Return (X, Y) of the center of cell containing provided text 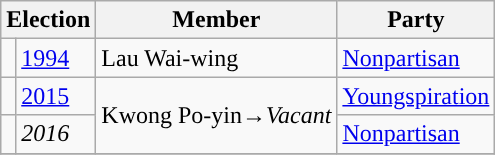
Lau Wai-wing (216, 58)
1994 (56, 58)
Party (416, 20)
Election (48, 20)
Member (216, 20)
Kwong Po-yin→Vacant (216, 115)
Youngspiration (416, 96)
2015 (56, 96)
2016 (56, 134)
